Output the (X, Y) coordinate of the center of the cell containing the given text.  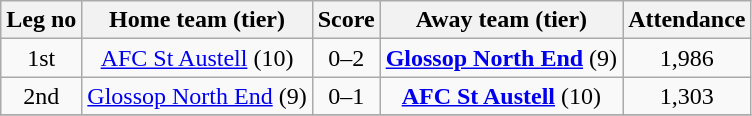
2nd (42, 96)
0–1 (346, 96)
Away team (tier) (501, 20)
1st (42, 58)
Attendance (687, 20)
0–2 (346, 58)
Leg no (42, 20)
1,303 (687, 96)
Home team (tier) (197, 20)
Score (346, 20)
1,986 (687, 58)
